Extract the [X, Y] coordinate from the center of the cell holding the provided text.  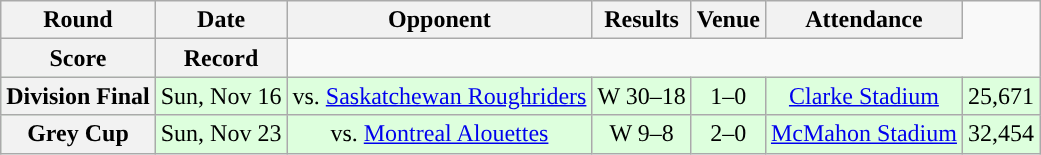
Date [221, 20]
Division Final [78, 96]
Score [78, 58]
McMahon Stadium [864, 134]
Venue [728, 20]
vs. Montreal Alouettes [440, 134]
2–0 [728, 134]
W 30–18 [642, 96]
Round [78, 20]
W 9–8 [642, 134]
Clarke Stadium [864, 96]
Record [221, 58]
Grey Cup [78, 134]
Sun, Nov 16 [221, 96]
Results [642, 20]
vs. Saskatchewan Roughriders [440, 96]
25,671 [1000, 96]
Sun, Nov 23 [221, 134]
1–0 [728, 96]
Attendance [864, 20]
32,454 [1000, 134]
Opponent [440, 20]
